Scan for the cell matching the given text and deliver its (X, Y) coordinate at center. 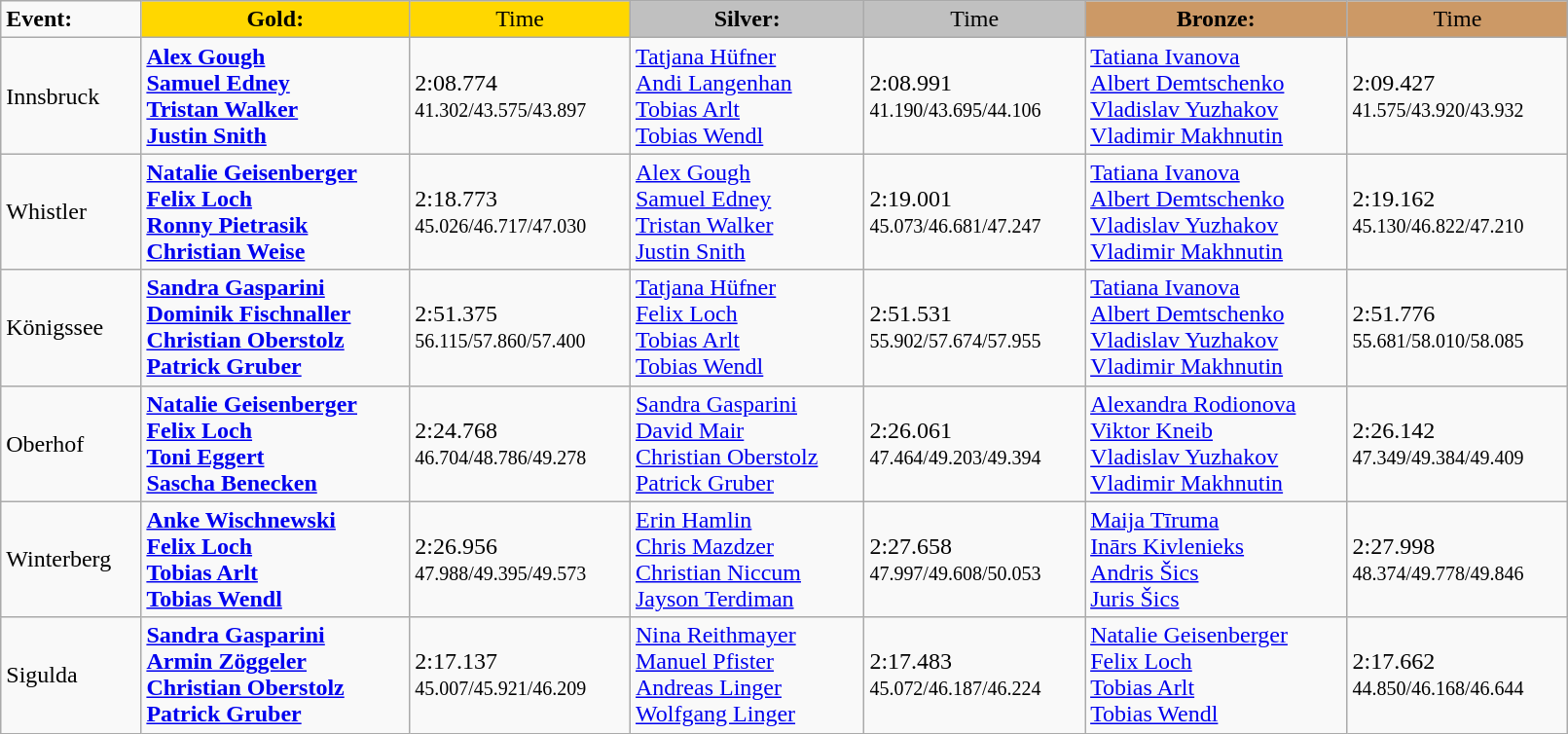
2:26.14247.349/49.384/49.409 (1458, 444)
Königssee (71, 327)
2:17.48345.072/46.187/46.224 (975, 676)
Tatjana HüfnerFelix LochTobias ArltTobias Wendl (747, 327)
Alexandra RodionovaViktor KneibVladislav YuzhakovVladimir Makhnutin (1217, 444)
Gold: (275, 19)
Oberhof (71, 444)
Bronze: (1217, 19)
Sandra GaspariniDominik FischnallerChristian OberstolzPatrick Gruber (275, 327)
Sandra GaspariniArmin ZöggelerChristian OberstolzPatrick Gruber (275, 676)
2:27.99848.374/49.778/49.846 (1458, 559)
Natalie GeisenbergerFelix LochTobias ArltTobias Wendl (1217, 676)
Sigulda (71, 676)
2:19.16245.130/46.822/47.210 (1458, 212)
2:24.76846.704/48.786/49.278 (520, 444)
Erin HamlinChris MazdzerChristian NiccumJayson Terdiman (747, 559)
Nina ReithmayerManuel PfisterAndreas LingerWolfgang Linger (747, 676)
2:17.66244.850/46.168/46.644 (1458, 676)
2:51.77655.681/58.010/58.085 (1458, 327)
2:17.13745.007/45.921/46.209 (520, 676)
2:51.53155.902/57.674/57.955 (975, 327)
2:08.99141.190/43.695/44.106 (975, 95)
Whistler (71, 212)
Tatjana HüfnerAndi LangenhanTobias ArltTobias Wendl (747, 95)
2:26.95647.988/49.395/49.573 (520, 559)
Natalie GeisenbergerFelix LochRonny PietrasikChristian Weise (275, 212)
2:51.37556.115/57.860/57.400 (520, 327)
Silver: (747, 19)
Winterberg (71, 559)
2:08.77441.302/43.575/43.897 (520, 95)
2:27.65847.997/49.608/50.053 (975, 559)
2:26.06147.464/49.203/49.394 (975, 444)
Event: (71, 19)
Innsbruck (71, 95)
2:19.00145.073/46.681/47.247 (975, 212)
Sandra GaspariniDavid MairChristian OberstolzPatrick Gruber (747, 444)
2:18.77345.026/46.717/47.030 (520, 212)
Natalie GeisenbergerFelix LochToni EggertSascha Benecken (275, 444)
2:09.42741.575/43.920/43.932 (1458, 95)
Maija TīrumaInārs KivlenieksAndris ŠicsJuris Šics (1217, 559)
Anke WischnewskiFelix LochTobias ArltTobias Wendl (275, 559)
